Search for the cell housing the specified text and yield its [x, y] center coordinate. 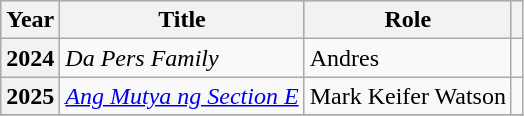
Mark Keifer Watson [408, 96]
Andres [408, 58]
Title [182, 20]
2025 [30, 96]
Role [408, 20]
Year [30, 20]
Ang Mutya ng Section E [182, 96]
Da Pers Family [182, 58]
2024 [30, 58]
